Output the [x, y] coordinate of the center of the cell containing the given text.  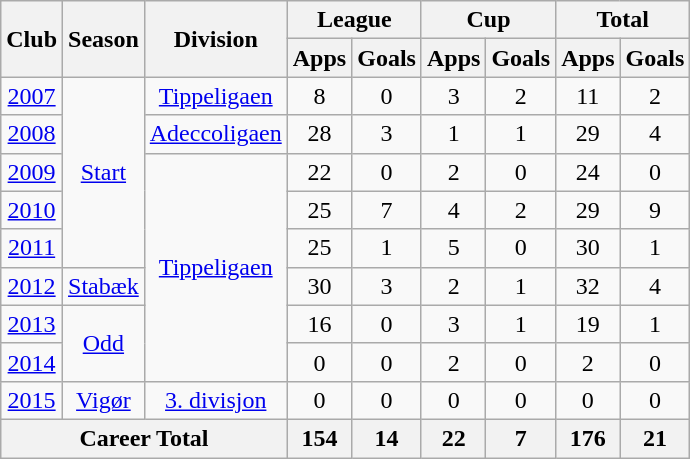
Odd [104, 343]
Stabæk [104, 286]
Start [104, 172]
19 [588, 324]
8 [319, 96]
2010 [32, 210]
2008 [32, 134]
2015 [32, 400]
5 [453, 248]
3. divisjon [216, 400]
14 [387, 438]
Adeccoligaen [216, 134]
Season [104, 39]
28 [319, 134]
2014 [32, 362]
176 [588, 438]
2012 [32, 286]
32 [588, 286]
9 [655, 210]
11 [588, 96]
16 [319, 324]
2007 [32, 96]
Cup [488, 20]
154 [319, 438]
21 [655, 438]
Club [32, 39]
2011 [32, 248]
Career Total [144, 438]
Vigør [104, 400]
2013 [32, 324]
League [354, 20]
Division [216, 39]
Total [623, 20]
2009 [32, 172]
24 [588, 172]
